For the text-containing cell, return its midpoint in [x, y] coordinate format. 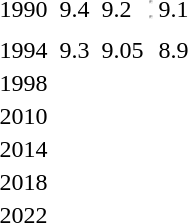
9.05 [122, 50]
9.3 [74, 50]
